Search for the cell housing the specified text and yield its (x, y) center coordinate. 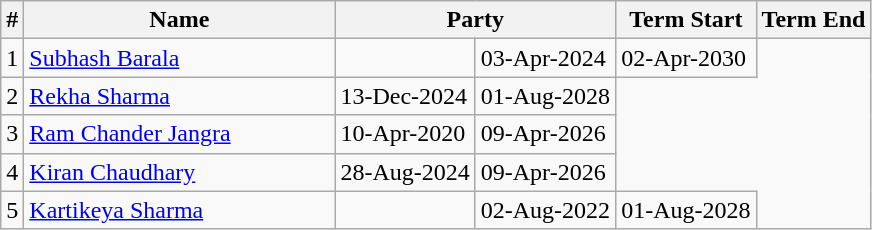
# (12, 20)
1 (12, 58)
28-Aug-2024 (405, 172)
Term Start (686, 20)
13-Dec-2024 (405, 96)
Kiran Chaudhary (180, 172)
Subhash Barala (180, 58)
Ram Chander Jangra (180, 134)
4 (12, 172)
3 (12, 134)
Rekha Sharma (180, 96)
Party (476, 20)
Name (180, 20)
2 (12, 96)
02-Apr-2030 (686, 58)
10-Apr-2020 (405, 134)
Term End (814, 20)
03-Apr-2024 (545, 58)
5 (12, 210)
Kartikeya Sharma (180, 210)
02-Aug-2022 (545, 210)
